From the cell containing the given text, extract its center point as (X, Y) coordinate. 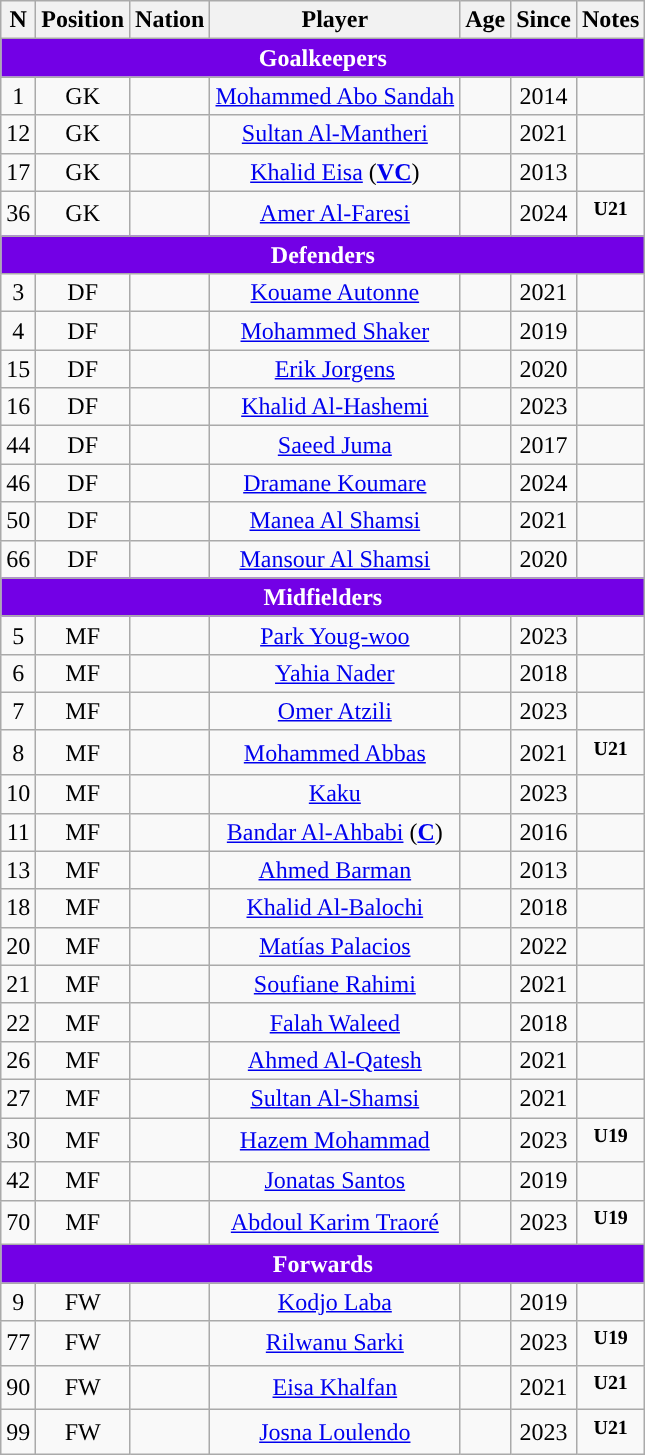
Hazem Mohammad (335, 1140)
Bandar Al-Ahbabi (C) (335, 832)
Khalid Eisa (VC) (335, 172)
46 (18, 483)
12 (18, 134)
Nation (170, 20)
9 (18, 1302)
2016 (544, 832)
70 (18, 1222)
Notes (610, 20)
Eisa Khalfan (335, 1388)
42 (18, 1181)
Khalid Al-Balochi (335, 908)
Position (83, 20)
Falah Waleed (335, 1022)
2022 (544, 946)
99 (18, 1432)
44 (18, 445)
16 (18, 407)
Khalid Al-Hashemi (335, 407)
Jonatas Santos (335, 1181)
90 (18, 1388)
20 (18, 946)
10 (18, 794)
30 (18, 1140)
Erik Jorgens (335, 369)
Midfielders (323, 597)
Sultan Al-Mantheri (335, 134)
Kodjo Laba (335, 1302)
7 (18, 711)
Mansour Al Shamsi (335, 559)
22 (18, 1022)
77 (18, 1344)
8 (18, 752)
Kouame Autonne (335, 293)
15 (18, 369)
Soufiane Rahimi (335, 984)
1 (18, 96)
Sultan Al-Shamsi (335, 1098)
Yahia Nader (335, 673)
Since (544, 20)
36 (18, 214)
4 (18, 331)
Matías Palacios (335, 946)
66 (18, 559)
Forwards (323, 1264)
Goalkeepers (323, 58)
Manea Al Shamsi (335, 521)
Omer Atzili (335, 711)
5 (18, 635)
50 (18, 521)
17 (18, 172)
18 (18, 908)
3 (18, 293)
2014 (544, 96)
6 (18, 673)
Josna Loulendo (335, 1432)
Mohammed Abbas (335, 752)
Dramane Koumare (335, 483)
N (18, 20)
Kaku (335, 794)
11 (18, 832)
Mohammed Shaker (335, 331)
Ahmed Al-Qatesh (335, 1060)
Player (335, 20)
13 (18, 870)
21 (18, 984)
Amer Al-Faresi (335, 214)
Defenders (323, 255)
Park Youg-woo (335, 635)
Mohammed Abo Sandah (335, 96)
Age (486, 20)
26 (18, 1060)
2017 (544, 445)
Saeed Juma (335, 445)
27 (18, 1098)
Ahmed Barman (335, 870)
Abdoul Karim Traoré (335, 1222)
Rilwanu Sarki (335, 1344)
